Scan for the cell matching the given text and deliver its (x, y) coordinate at center. 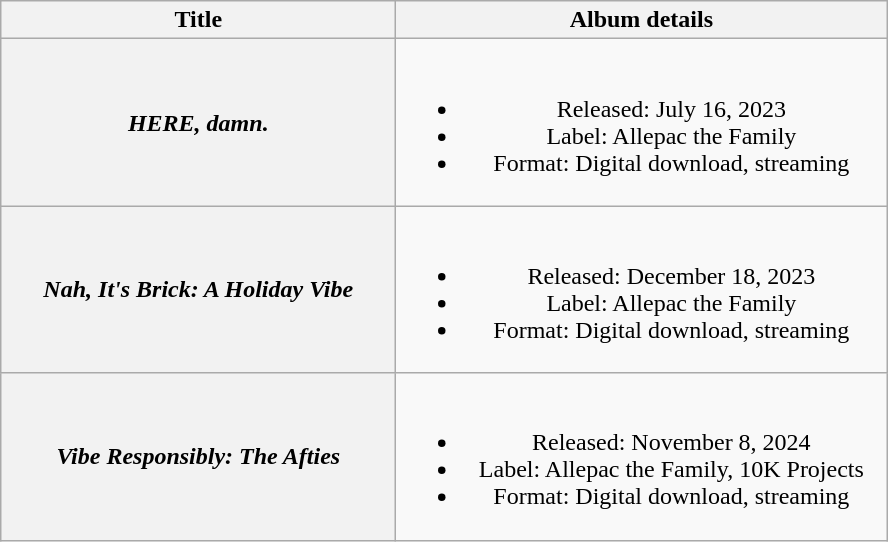
Released: July 16, 2023Label: Allepac the FamilyFormat: Digital download, streaming (642, 122)
Released: November 8, 2024Label: Allepac the Family, 10K ProjectsFormat: Digital download, streaming (642, 456)
Album details (642, 20)
Released: December 18, 2023Label: Allepac the FamilyFormat: Digital download, streaming (642, 290)
Vibe Responsibly: The Afties (198, 456)
Nah, It's Brick: A Holiday Vibe (198, 290)
Title (198, 20)
HERE, damn. (198, 122)
